Capture the cell that displays the provided text and extract its (x, y) central coordinate. 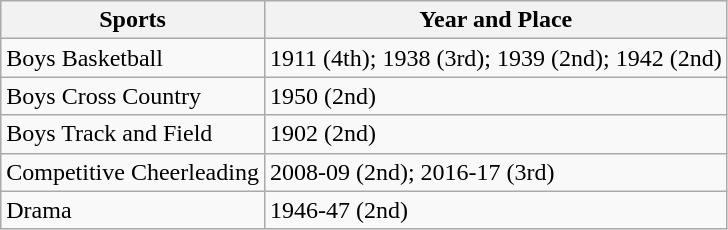
Boys Cross Country (133, 96)
Year and Place (496, 20)
1946-47 (2nd) (496, 210)
Boys Basketball (133, 58)
1902 (2nd) (496, 134)
Drama (133, 210)
Sports (133, 20)
1950 (2nd) (496, 96)
2008-09 (2nd); 2016-17 (3rd) (496, 172)
1911 (4th); 1938 (3rd); 1939 (2nd); 1942 (2nd) (496, 58)
Boys Track and Field (133, 134)
Competitive Cheerleading (133, 172)
